Pinpoint the cell where the given text exists, returning its [X, Y] midpoint coordinate. 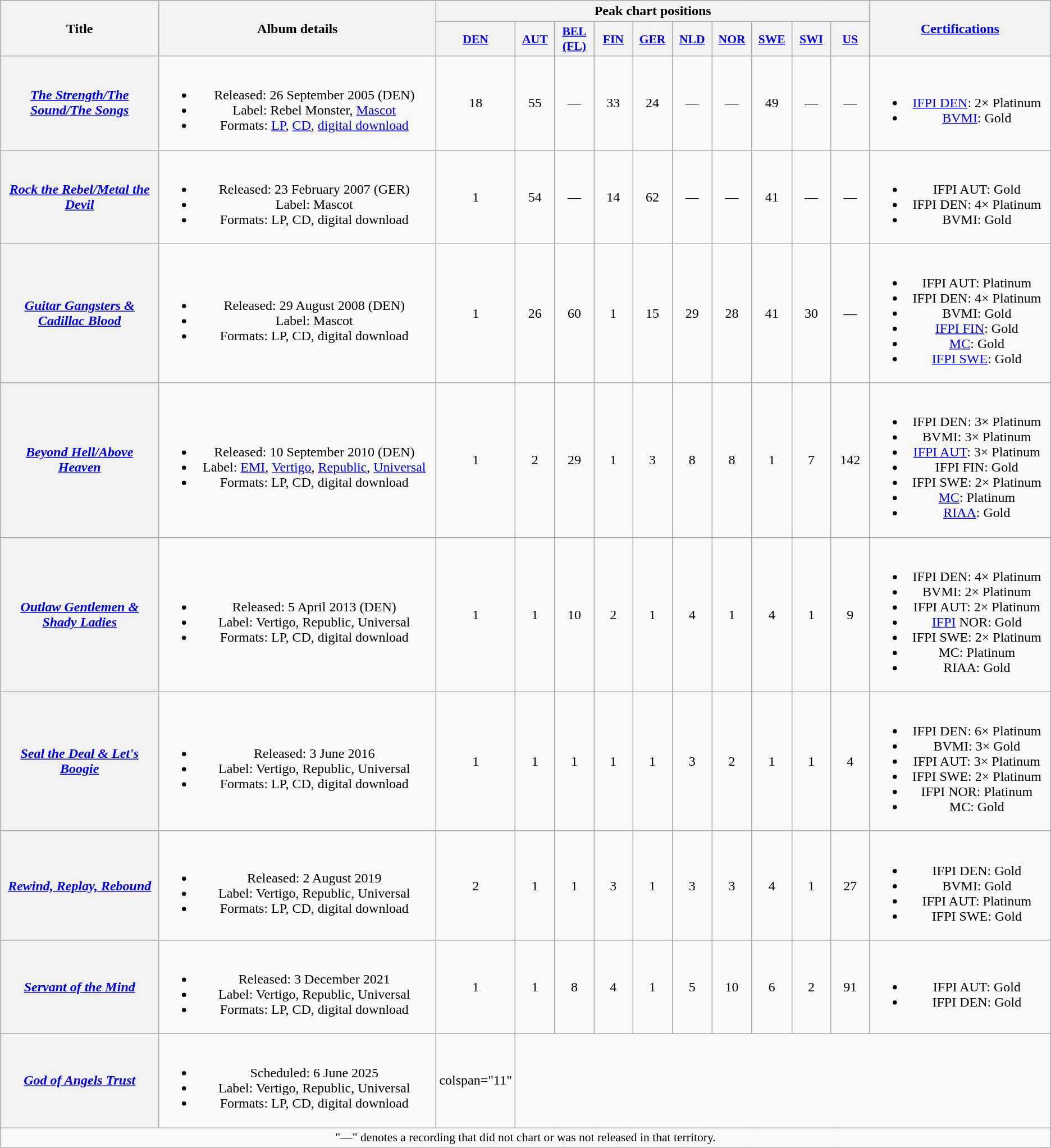
Seal the Deal & Let's Boogie [80, 761]
24 [652, 103]
Outlaw Gentlemen & Shady Ladies [80, 614]
"—" denotes a recording that did not chart or was not released in that territory. [525, 1137]
BEL(FL) [574, 39]
49 [771, 103]
14 [613, 196]
15 [652, 313]
Certifications [960, 28]
Released: 3 December 2021Label: Vertigo, Republic, UniversalFormats: LP, CD, digital download [298, 987]
IFPI DEN: 4× PlatinumBVMI: 2× PlatinumIFPI AUT: 2× PlatinumIFPI NOR: GoldIFPI SWE: 2× PlatinumMC: PlatinumRIAA: Gold [960, 614]
Album details [298, 28]
Scheduled: 6 June 2025Label: Vertigo, Republic, UniversalFormats: LP, CD, digital download [298, 1080]
27 [850, 885]
Rock the Rebel/Metal the Devil [80, 196]
IFPI AUT: GoldIFPI DEN: 4× PlatinumBVMI: Gold [960, 196]
55 [534, 103]
IFPI DEN: GoldBVMI: GoldIFPI AUT: PlatinumIFPI SWE: Gold [960, 885]
Released: 29 August 2008 (DEN)Label: MascotFormats: LP, CD, digital download [298, 313]
SWE [771, 39]
Servant of the Mind [80, 987]
6 [771, 987]
God of Angels Trust [80, 1080]
NLD [692, 39]
54 [534, 196]
91 [850, 987]
Released: 10 September 2010 (DEN)Label: EMI, Vertigo, Republic, UniversalFormats: LP, CD, digital download [298, 460]
Guitar Gangsters & Cadillac Blood [80, 313]
5 [692, 987]
DEN [476, 39]
FIN [613, 39]
Beyond Hell/Above Heaven [80, 460]
Released: 3 June 2016Label: Vertigo, Republic, UniversalFormats: LP, CD, digital download [298, 761]
60 [574, 313]
28 [732, 313]
Peak chart positions [653, 11]
Released: 23 February 2007 (GER)Label: MascotFormats: LP, CD, digital download [298, 196]
7 [811, 460]
Title [80, 28]
colspan="11" [476, 1080]
AUT [534, 39]
Released: 2 August 2019Label: Vertigo, Republic, UniversalFormats: LP, CD, digital download [298, 885]
33 [613, 103]
SWI [811, 39]
9 [850, 614]
The Strength/The Sound/The Songs [80, 103]
IFPI AUT: PlatinumIFPI DEN: 4× PlatinumBVMI: GoldIFPI FIN: GoldMC: GoldIFPI SWE: Gold [960, 313]
IFPI DEN: 3× PlatinumBVMI: 3× PlatinumIFPI AUT: 3× PlatinumIFPI FIN: GoldIFPI SWE: 2× PlatinumMC: PlatinumRIAA: Gold [960, 460]
IFPI DEN: 2× PlatinumBVMI: Gold [960, 103]
Released: 26 September 2005 (DEN)Label: Rebel Monster, MascotFormats: LP, CD, digital download [298, 103]
IFPI AUT: GoldIFPI DEN: Gold [960, 987]
GER [652, 39]
Rewind, Replay, Rebound [80, 885]
30 [811, 313]
NOR [732, 39]
18 [476, 103]
US [850, 39]
IFPI DEN: 6× PlatinumBVMI: 3× GoldIFPI AUT: 3× PlatinumIFPI SWE: 2× PlatinumIFPI NOR: PlatinumMC: Gold [960, 761]
62 [652, 196]
142 [850, 460]
Released: 5 April 2013 (DEN)Label: Vertigo, Republic, UniversalFormats: LP, CD, digital download [298, 614]
26 [534, 313]
